Detect which cell encompasses the target text, then output its (x, y) center coordinate. 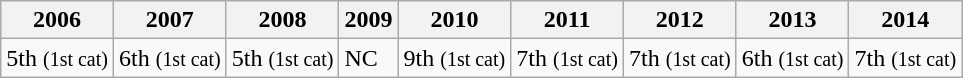
9th (1st cat) (454, 58)
2011 (568, 20)
2008 (282, 20)
2009 (368, 20)
NC (368, 58)
2006 (58, 20)
2013 (792, 20)
2007 (170, 20)
2014 (906, 20)
2010 (454, 20)
2012 (680, 20)
